Provide the [x, y] coordinate of the cell's center where the given text is located.  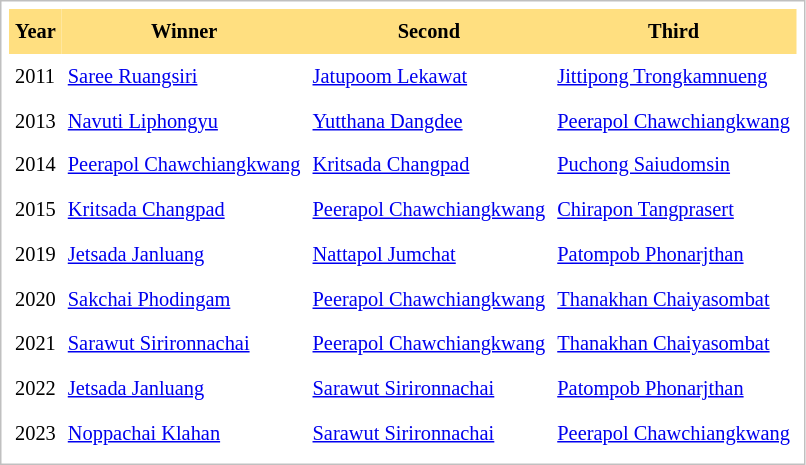
Second [430, 32]
2023 [36, 434]
2019 [36, 254]
Chirapon Tangprasert [674, 210]
Saree Ruangsiri [184, 76]
Year [36, 32]
2020 [36, 300]
Puchong Saiudomsin [674, 166]
Jittipong Trongkamnueng [674, 76]
2014 [36, 166]
Navuti Liphongyu [184, 120]
2022 [36, 388]
2013 [36, 120]
2015 [36, 210]
Sakchai Phodingam [184, 300]
Noppachai Klahan [184, 434]
Third [674, 32]
Yutthana Dangdee [430, 120]
2011 [36, 76]
2021 [36, 344]
Jatupoom Lekawat [430, 76]
Winner [184, 32]
Nattapol Jumchat [430, 254]
